Pinpoint the cell where the given text exists, returning its [x, y] midpoint coordinate. 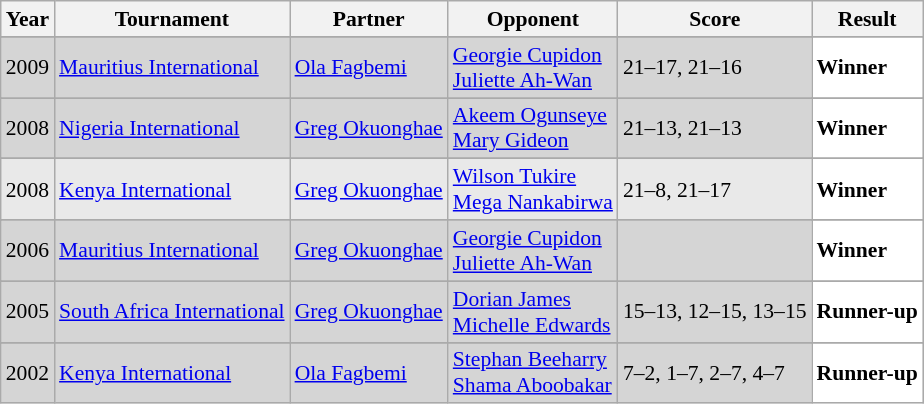
2006 [28, 250]
2005 [28, 312]
7–2, 1–7, 2–7, 4–7 [715, 372]
2002 [28, 372]
Dorian James Michelle Edwards [533, 312]
Result [868, 19]
21–13, 21–13 [715, 128]
Year [28, 19]
21–17, 21–16 [715, 68]
15–13, 12–15, 13–15 [715, 312]
Score [715, 19]
Akeem Ogunseye Mary Gideon [533, 128]
Opponent [533, 19]
Stephan Beeharry Shama Aboobakar [533, 372]
South Africa International [172, 312]
Nigeria International [172, 128]
Wilson Tukire Mega Nankabirwa [533, 190]
21–8, 21–17 [715, 190]
Partner [369, 19]
2009 [28, 68]
Tournament [172, 19]
